Search for the cell housing the specified text and yield its [X, Y] center coordinate. 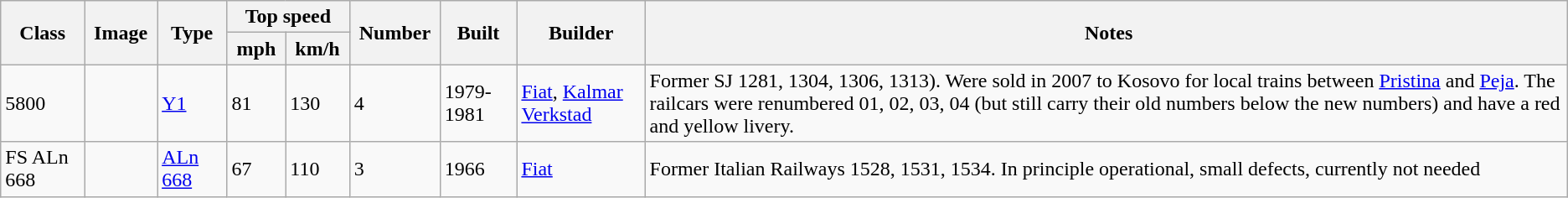
Y1 [193, 103]
Number [395, 33]
Notes [1106, 33]
Fiat, Kalmar Verkstad [581, 103]
67 [256, 169]
Class [43, 33]
130 [317, 103]
Builder [581, 33]
4 [395, 103]
Built [478, 33]
FS ALn 668 [43, 169]
1966 [478, 169]
5800 [43, 103]
Top speed [288, 17]
Image [121, 33]
81 [256, 103]
km/h [317, 49]
3 [395, 169]
Fiat [581, 169]
Former Italian Railways 1528, 1531, 1534. In principle operational, small defects, currently not needed [1106, 169]
ALn 668 [193, 169]
Type [193, 33]
1979-1981 [478, 103]
mph [256, 49]
110 [317, 169]
